Capture the cell that displays the provided text and extract its (X, Y) central coordinate. 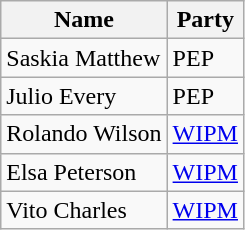
Party (205, 20)
Saskia Matthew (84, 58)
Vito Charles (84, 210)
Name (84, 20)
Julio Every (84, 96)
Rolando Wilson (84, 134)
Elsa Peterson (84, 172)
